Identify which cell holds the provided text, then report its [X, Y] central coordinate. 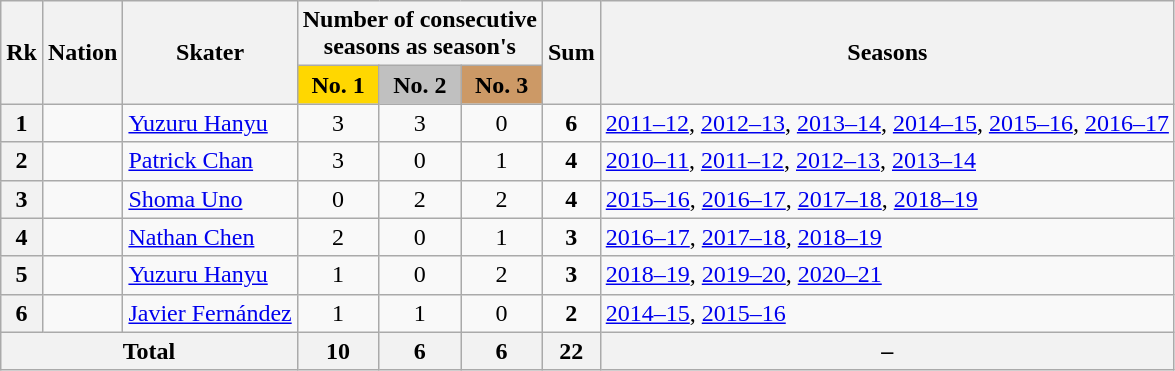
10 [338, 351]
2015–16, 2016–17, 2017–18, 2018–19 [887, 199]
– [887, 351]
Rk [22, 52]
Shoma Uno [210, 199]
5 [22, 275]
2011–12, 2012–13, 2013–14, 2014–15, 2015–16, 2016–17 [887, 123]
2018–19, 2019–20, 2020–21 [887, 275]
No. 1 [338, 85]
Javier Fernández [210, 313]
Number of consecutiveseasons as season's [420, 34]
2014–15, 2015–16 [887, 313]
Seasons [887, 52]
Total [149, 351]
Nathan Chen [210, 237]
Nation [82, 52]
2010–11, 2011–12, 2012–13, 2013–14 [887, 161]
Sum [571, 52]
No. 3 [502, 85]
No. 2 [420, 85]
Patrick Chan [210, 161]
22 [571, 351]
2016–17, 2017–18, 2018–19 [887, 237]
Skater [210, 52]
